Return the [X, Y] coordinate for the center point of the cell that contains the specified text.  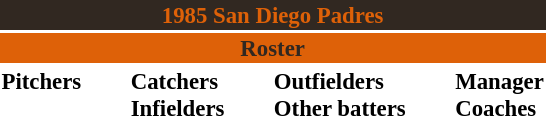
1985 San Diego Padres [272, 15]
Roster [272, 48]
